Provide the [X, Y] coordinate of the cell's center where the given text is located.  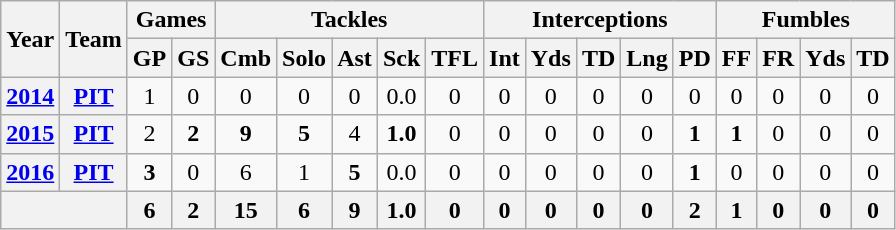
FF [736, 58]
3 [149, 172]
Lng [647, 58]
Fumbles [806, 20]
GS [194, 58]
TFL [455, 58]
Int [505, 58]
4 [355, 134]
Solo [304, 58]
FR [778, 58]
Year [30, 39]
Tackles [350, 20]
Games [170, 20]
GP [149, 58]
2014 [30, 96]
Team [94, 39]
2016 [30, 172]
Sck [401, 58]
Cmb [246, 58]
PD [694, 58]
15 [246, 210]
Ast [355, 58]
2015 [30, 134]
Interceptions [600, 20]
